Identify which cell holds the provided text, then report its [X, Y] central coordinate. 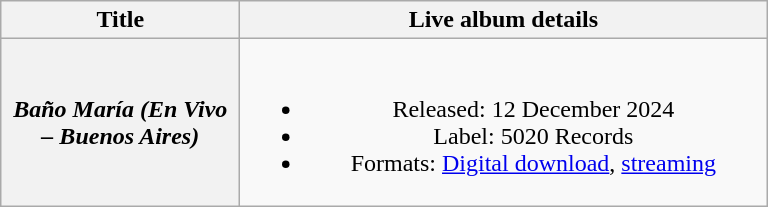
Baño María (En Vivo – Buenos Aires) [120, 122]
Released: 12 December 2024Label: 5020 RecordsFormats: Digital download, streaming [504, 122]
Live album details [504, 20]
Title [120, 20]
